Detect which cell encompasses the target text, then output its [X, Y] center coordinate. 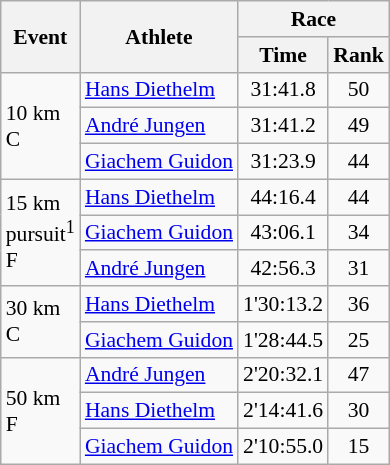
36 [358, 304]
2'10:55.0 [283, 447]
Event [40, 36]
Rank [358, 55]
31:23.9 [283, 162]
Time [283, 55]
25 [358, 340]
10 km C [40, 126]
47 [358, 375]
31:41.8 [283, 90]
Athlete [159, 36]
1'28:44.5 [283, 340]
2'20:32.1 [283, 375]
1'30:13.2 [283, 304]
44:16.4 [283, 197]
50 [358, 90]
49 [358, 126]
30 [358, 411]
2'14:41.6 [283, 411]
31 [358, 269]
Race [314, 19]
30 km C [40, 322]
31:41.2 [283, 126]
15 [358, 447]
50 km F [40, 410]
43:06.1 [283, 233]
34 [358, 233]
15 km pursuit1 F [40, 232]
42:56.3 [283, 269]
